Output the [X, Y] coordinate of the center of the cell containing the given text.  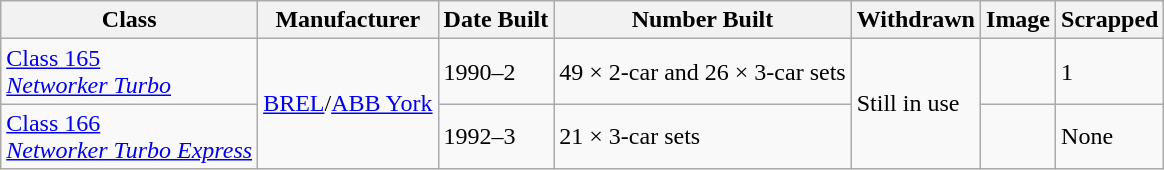
None [1110, 136]
Still in use [916, 104]
Image [1018, 20]
BREL/ABB York [348, 104]
21 × 3-car sets [702, 136]
Manufacturer [348, 20]
Class 165Networker Turbo [130, 72]
1 [1110, 72]
1992–3 [496, 136]
Scrapped [1110, 20]
Class [130, 20]
Date Built [496, 20]
49 × 2-car and 26 × 3-car sets [702, 72]
Withdrawn [916, 20]
1990–2 [496, 72]
Number Built [702, 20]
Class 166Networker Turbo Express [130, 136]
